Detect which cell encompasses the target text, then output its (X, Y) center coordinate. 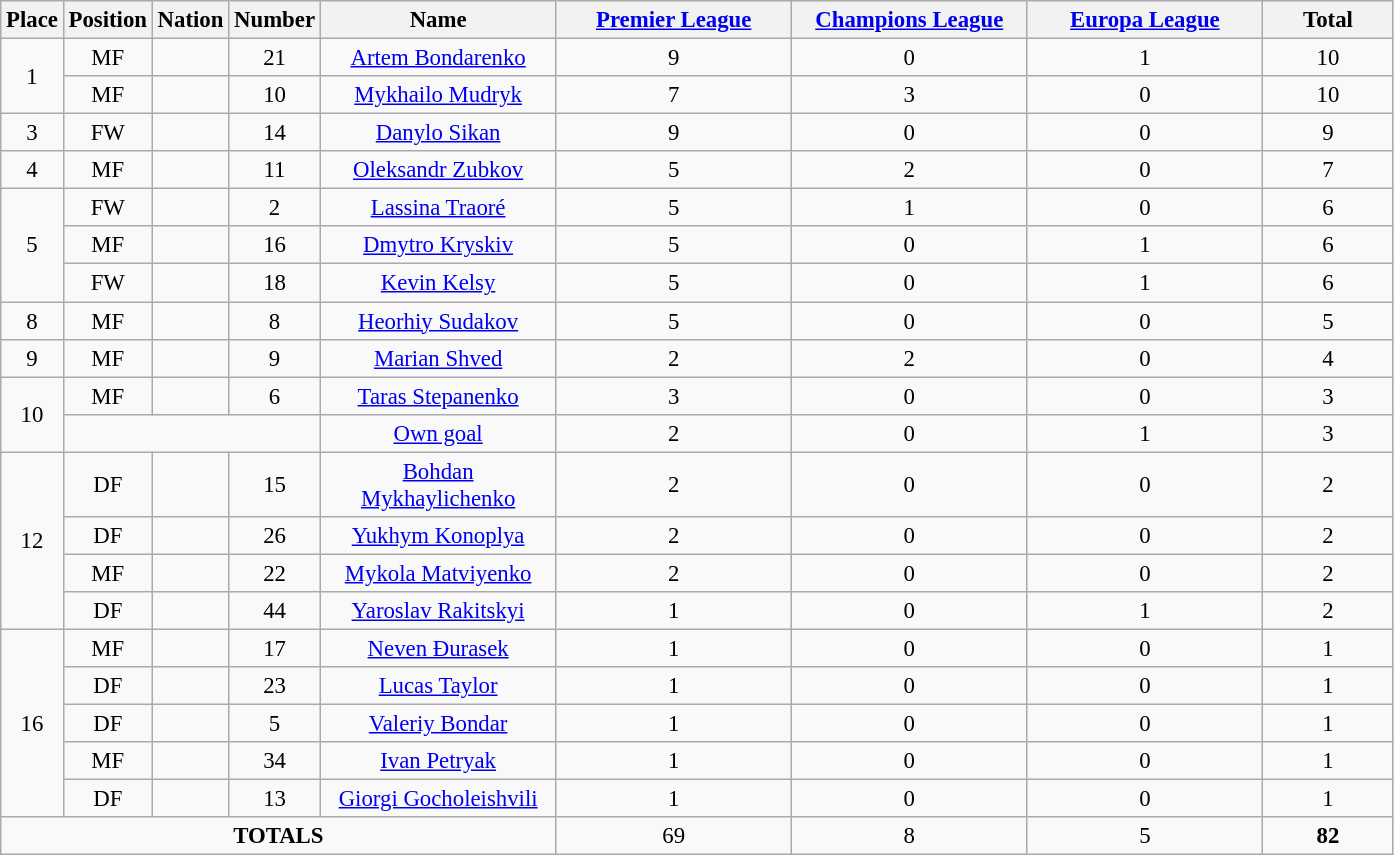
Champions League (910, 20)
12 (32, 540)
Bohdan Mykhaylichenko (438, 484)
34 (275, 761)
Giorgi Gocholeishvili (438, 799)
Lucas Taylor (438, 686)
82 (1328, 836)
Kevin Kelsy (438, 283)
Position (108, 20)
Name (438, 20)
Artem Bondarenko (438, 58)
69 (674, 836)
Valeriy Bondar (438, 724)
Nation (190, 20)
Dmytro Kryskiv (438, 245)
Danylo Sikan (438, 133)
Marian Shved (438, 358)
26 (275, 536)
Neven Đurasek (438, 648)
Mykola Matviyenko (438, 573)
18 (275, 283)
Premier League (674, 20)
Taras Stepanenko (438, 396)
Place (32, 20)
Total (1328, 20)
11 (275, 170)
21 (275, 58)
14 (275, 133)
22 (275, 573)
13 (275, 799)
Yukhym Konoplya (438, 536)
15 (275, 484)
44 (275, 611)
Europa League (1145, 20)
23 (275, 686)
Yaroslav Rakitskyi (438, 611)
Oleksandr Zubkov (438, 170)
Number (275, 20)
Mykhailo Mudryk (438, 95)
17 (275, 648)
Heorhiy Sudakov (438, 321)
Own goal (438, 433)
Ivan Petryak (438, 761)
TOTALS (278, 836)
Lassina Traoré (438, 208)
